Determine the [X, Y] coordinate at the center of the cell enclosing the given text.  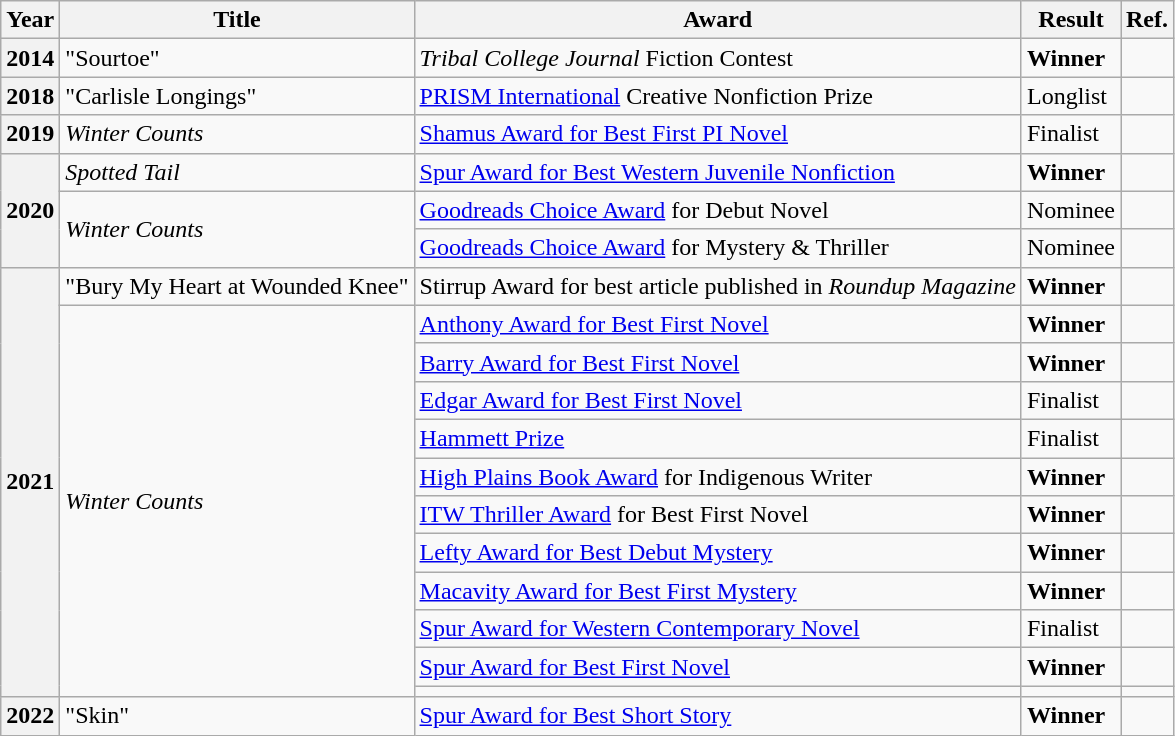
Stirrup Award for best article published in Roundup Magazine [718, 286]
Title [237, 20]
Year [30, 20]
2022 [30, 716]
"Sourtoe" [237, 58]
"Skin" [237, 716]
Shamus Award for Best First PI Novel [718, 134]
Longlist [1070, 96]
Anthony Award for Best First Novel [718, 324]
Barry Award for Best First Novel [718, 362]
Macavity Award for Best First Mystery [718, 591]
"Carlisle Longings" [237, 96]
Hammett Prize [718, 438]
2019 [30, 134]
Award [718, 20]
2020 [30, 210]
Spur Award for Best Western Juvenile Nonfiction [718, 172]
2018 [30, 96]
Spur Award for Western Contemporary Novel [718, 629]
Spotted Tail [237, 172]
Goodreads Choice Award for Mystery & Thriller [718, 248]
Spur Award for Best First Novel [718, 667]
Tribal College Journal Fiction Contest [718, 58]
Goodreads Choice Award for Debut Novel [718, 210]
Edgar Award for Best First Novel [718, 400]
Lefty Award for Best Debut Mystery [718, 553]
Result [1070, 20]
PRISM International Creative Nonfiction Prize [718, 96]
Spur Award for Best Short Story [718, 716]
Ref. [1146, 20]
2014 [30, 58]
ITW Thriller Award for Best First Novel [718, 515]
"Bury My Heart at Wounded Knee" [237, 286]
2021 [30, 482]
High Plains Book Award for Indigenous Writer [718, 477]
